Extract the [X, Y] coordinate from the center of the cell holding the provided text.  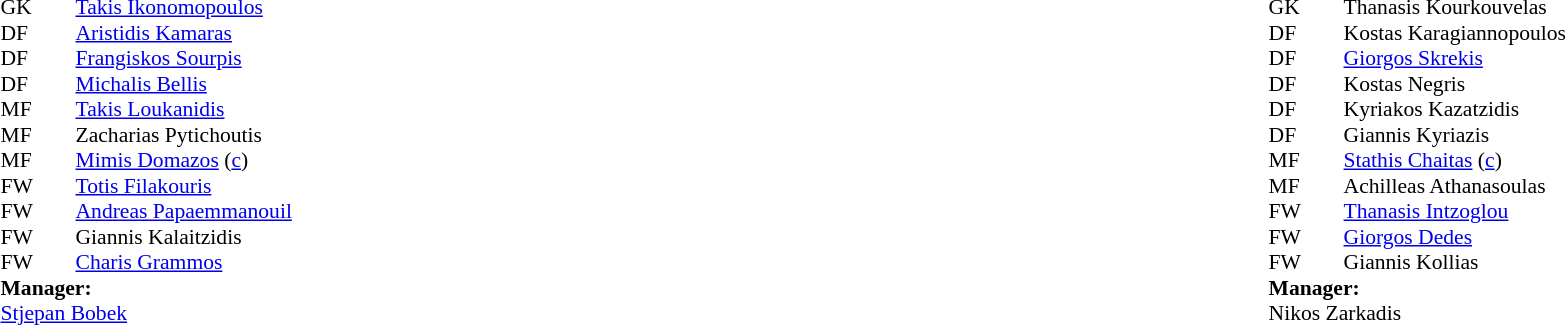
Andreas Papaemmanouil [184, 211]
Zacharias Pytichoutis [184, 135]
Giannis Kyriazis [1455, 135]
Frangiskos Sourpis [184, 59]
Takis Loukanidis [184, 109]
Giorgos Dedes [1455, 237]
Giannis Kollias [1455, 263]
Kostas Negris [1455, 84]
Totis Filakouris [184, 186]
Kostas Karagiannopoulos [1455, 33]
Achilleas Athanasoulas [1455, 186]
Kyriakos Kazatzidis [1455, 109]
Michalis Bellis [184, 84]
Giorgos Skrekis [1455, 59]
Giannis Kalaitzidis [184, 237]
Stathis Chaitas (c) [1455, 161]
Thanasis Intzoglou [1455, 211]
Charis Grammos [184, 263]
Mimis Domazos (c) [184, 161]
Aristidis Kamaras [184, 33]
